Detect which cell encompasses the target text, then output its [x, y] center coordinate. 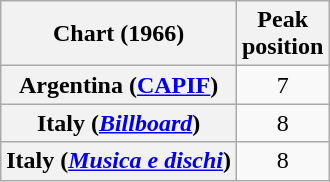
Argentina (CAPIF) [119, 85]
Italy (Musica e dischi) [119, 161]
Chart (1966) [119, 34]
Peakposition [282, 34]
Italy (Billboard) [119, 123]
7 [282, 85]
